Determine the (X, Y) coordinate at the center of the cell enclosing the given text.  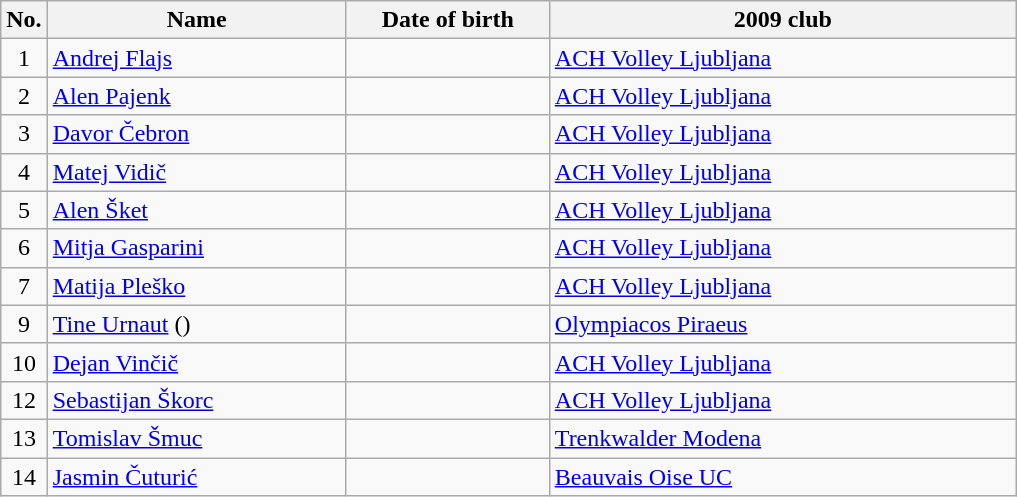
Mitja Gasparini (196, 248)
4 (24, 172)
Alen Šket (196, 210)
Matej Vidič (196, 172)
Olympiacos Piraeus (782, 324)
5 (24, 210)
14 (24, 477)
Trenkwalder Modena (782, 438)
6 (24, 248)
10 (24, 362)
No. (24, 20)
Dejan Vinčič (196, 362)
2009 club (782, 20)
Tine Urnaut () (196, 324)
Sebastijan Škorc (196, 400)
Andrej Flajs (196, 58)
Davor Čebron (196, 134)
Alen Pajenk (196, 96)
12 (24, 400)
Matija Pleško (196, 286)
Jasmin Čuturić (196, 477)
9 (24, 324)
7 (24, 286)
Name (196, 20)
Date of birth (448, 20)
2 (24, 96)
1 (24, 58)
3 (24, 134)
13 (24, 438)
Tomislav Šmuc (196, 438)
Beauvais Oise UC (782, 477)
